Determine the [X, Y] coordinate at the center of the cell enclosing the given text.  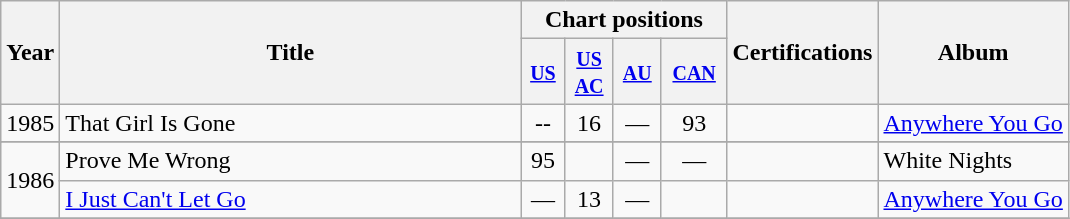
US [543, 72]
I Just Can't Let Go [290, 199]
16 [589, 123]
13 [589, 199]
Prove Me Wrong [290, 161]
Title [290, 52]
AU [637, 72]
CAN [694, 72]
USAC [589, 72]
White Nights [973, 161]
Year [30, 52]
That Girl Is Gone [290, 123]
-- [543, 123]
93 [694, 123]
Chart positions [624, 20]
Album [973, 52]
95 [543, 161]
1985 [30, 123]
1986 [30, 180]
Certifications [802, 52]
